From the cell containing the given text, extract its center point as (x, y) coordinate. 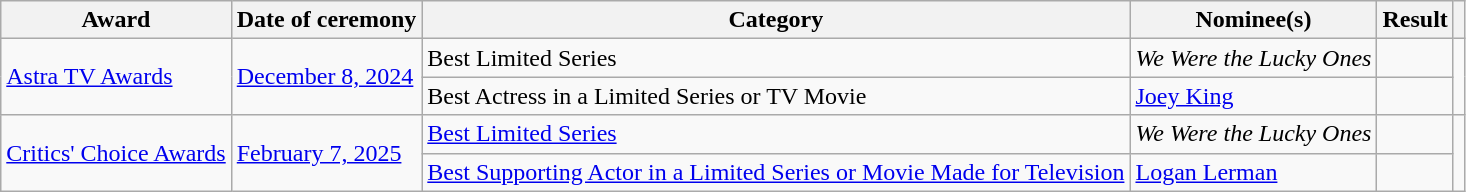
Logan Lerman (1254, 172)
Award (116, 20)
February 7, 2025 (326, 153)
Astra TV Awards (116, 77)
Best Actress in a Limited Series or TV Movie (776, 96)
Joey King (1254, 96)
Best Supporting Actor in a Limited Series or Movie Made for Television (776, 172)
Critics' Choice Awards (116, 153)
Date of ceremony (326, 20)
Result (1415, 20)
Category (776, 20)
December 8, 2024 (326, 77)
Nominee(s) (1254, 20)
